Pinpoint the cell where the given text exists, returning its [X, Y] midpoint coordinate. 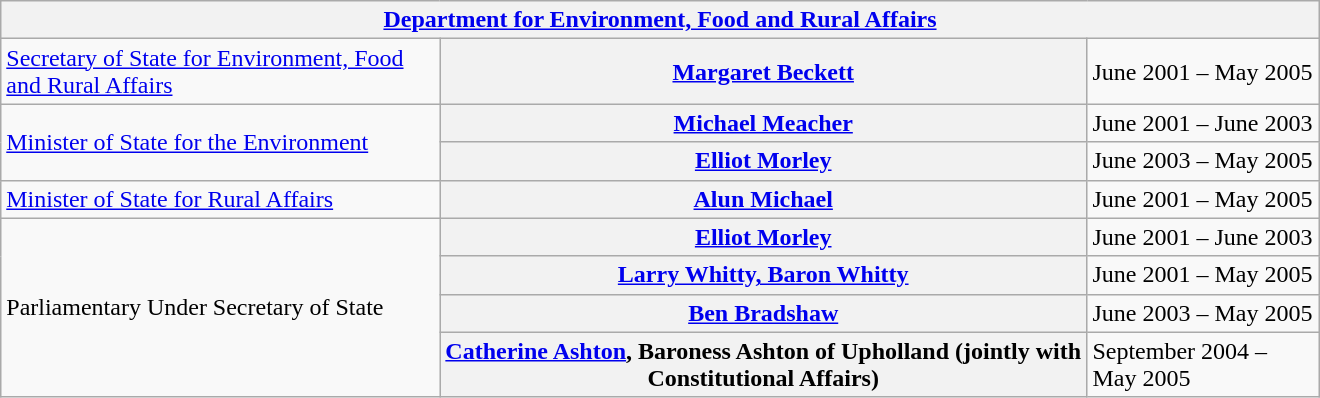
Margaret Beckett [764, 72]
Catherine Ashton, Baroness Ashton of Upholland (jointly with Constitutional Affairs) [764, 364]
Ben Bradshaw [764, 313]
Michael Meacher [764, 123]
Minister of State for the Environment [220, 142]
September 2004 – May 2005 [1203, 364]
Department for Environment, Food and Rural Affairs [660, 20]
Minister of State for Rural Affairs [220, 199]
Larry Whitty, Baron Whitty [764, 275]
Parliamentary Under Secretary of State [220, 308]
Alun Michael [764, 199]
Secretary of State for Environment, Food and Rural Affairs [220, 72]
